Find where the given text appears and provide that cell's center as (X, Y) coordinate. 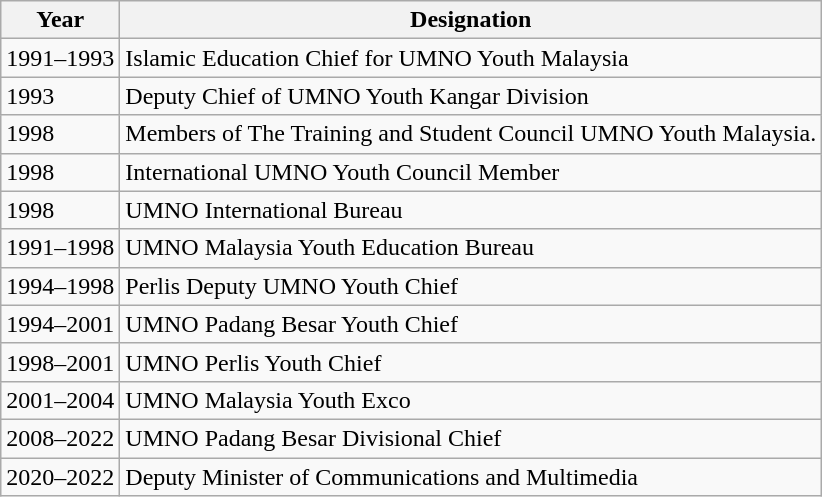
International UMNO Youth Council Member (471, 172)
UMNO Malaysia Youth Exco (471, 400)
1993 (60, 96)
UMNO Padang Besar Youth Chief (471, 324)
1998–2001 (60, 362)
UMNO Perlis Youth Chief (471, 362)
Members of The Training and Student Council UMNO Youth Malaysia. (471, 134)
Year (60, 20)
Islamic Education Chief for UMNO Youth Malaysia (471, 58)
1994–2001 (60, 324)
UMNO International Bureau (471, 210)
Perlis Deputy UMNO Youth Chief (471, 286)
UMNO Malaysia Youth Education Bureau (471, 248)
2020–2022 (60, 477)
Designation (471, 20)
UMNO Padang Besar Divisional Chief (471, 438)
1991–1998 (60, 248)
Deputy Chief of UMNO Youth Kangar Division (471, 96)
2008–2022 (60, 438)
Deputy Minister of Communications and Multimedia (471, 477)
1991–1993 (60, 58)
1994–1998 (60, 286)
2001–2004 (60, 400)
